From the cell containing the given text, extract its center point as [x, y] coordinate. 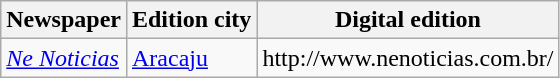
http://www.nenoticias.com.br/ [408, 58]
Digital edition [408, 20]
Edition city [191, 20]
Newspaper [64, 20]
Aracaju [191, 58]
Ne Noticias [64, 58]
